Scan for the cell matching the given text and deliver its (X, Y) coordinate at center. 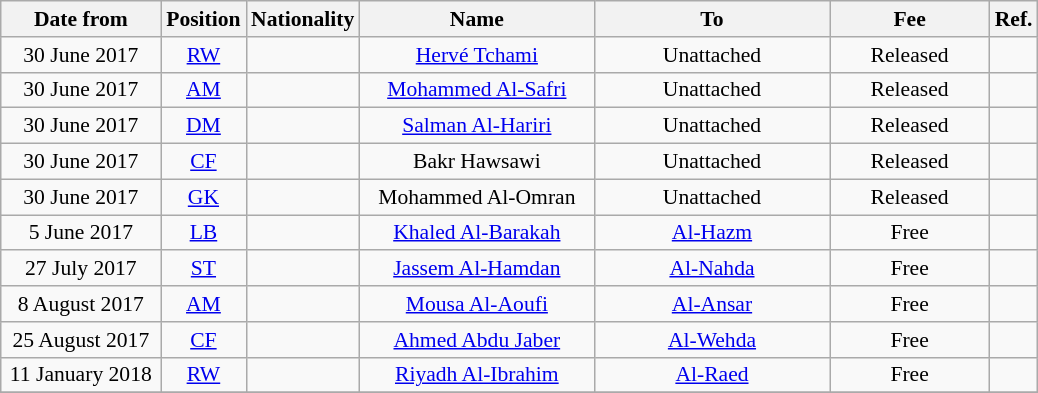
Mohammed Al-Omran (476, 197)
11 January 2018 (81, 375)
Mousa Al-Aoufi (476, 304)
Fee (910, 19)
Bakr Hawsawi (476, 162)
To (712, 19)
27 July 2017 (81, 269)
Al-Hazm (712, 233)
5 June 2017 (81, 233)
Salman Al-Hariri (476, 126)
Mohammed Al-Safri (476, 90)
Ref. (1014, 19)
LB (204, 233)
DM (204, 126)
25 August 2017 (81, 340)
Al-Wehda (712, 340)
ST (204, 269)
Riyadh Al-Ibrahim (476, 375)
8 August 2017 (81, 304)
Nationality (302, 19)
Al-Raed (712, 375)
Date from (81, 19)
Al-Nahda (712, 269)
Al-Ansar (712, 304)
Hervé Tchami (476, 55)
Ahmed Abdu Jaber (476, 340)
Position (204, 19)
Jassem Al-Hamdan (476, 269)
GK (204, 197)
Name (476, 19)
Khaled Al-Barakah (476, 233)
